Determine the (X, Y) coordinate at the center of the cell enclosing the given text.  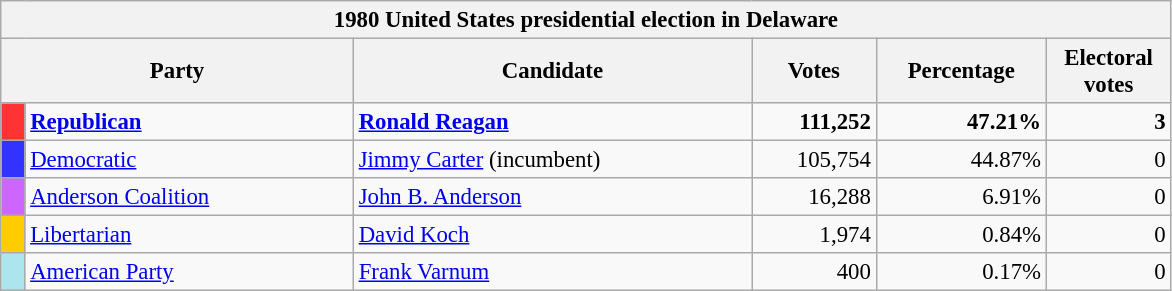
Libertarian (189, 235)
6.91% (961, 197)
Ronald Reagan (552, 122)
Democratic (189, 160)
111,252 (814, 122)
16,288 (814, 197)
John B. Anderson (552, 197)
1980 United States presidential election in Delaware (586, 20)
Percentage (961, 72)
47.21% (961, 122)
Electoral votes (1108, 72)
Jimmy Carter (incumbent) (552, 160)
Votes (814, 72)
3 (1108, 122)
Candidate (552, 72)
Republican (189, 122)
1,974 (814, 235)
Anderson Coalition (189, 197)
Party (178, 72)
0.84% (961, 235)
105,754 (814, 160)
44.87% (961, 160)
David Koch (552, 235)
